From the cell containing the given text, extract its center point as (X, Y) coordinate. 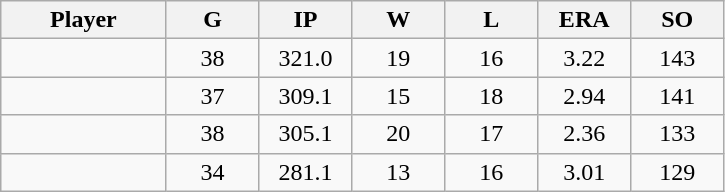
2.36 (584, 134)
3.22 (584, 58)
18 (492, 96)
13 (398, 172)
17 (492, 134)
ERA (584, 20)
2.94 (584, 96)
IP (306, 20)
143 (678, 58)
141 (678, 96)
W (398, 20)
37 (212, 96)
321.0 (306, 58)
20 (398, 134)
34 (212, 172)
L (492, 20)
305.1 (306, 134)
15 (398, 96)
G (212, 20)
SO (678, 20)
19 (398, 58)
133 (678, 134)
3.01 (584, 172)
129 (678, 172)
309.1 (306, 96)
281.1 (306, 172)
Player (84, 20)
